Identify which cell holds the provided text, then report its [X, Y] central coordinate. 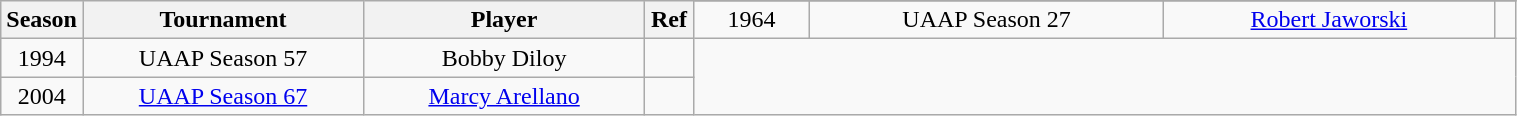
Player [504, 20]
UAAP Season 67 [222, 96]
2004 [42, 96]
UAAP Season 27 [987, 20]
Robert Jaworski [1330, 20]
Marcy Arellano [504, 96]
1964 [751, 20]
Season [42, 20]
UAAP Season 57 [222, 58]
Tournament [222, 20]
Bobby Diloy [504, 58]
Ref [670, 20]
1994 [42, 58]
